Provide the [x, y] coordinate of the cell's center where the given text is located.  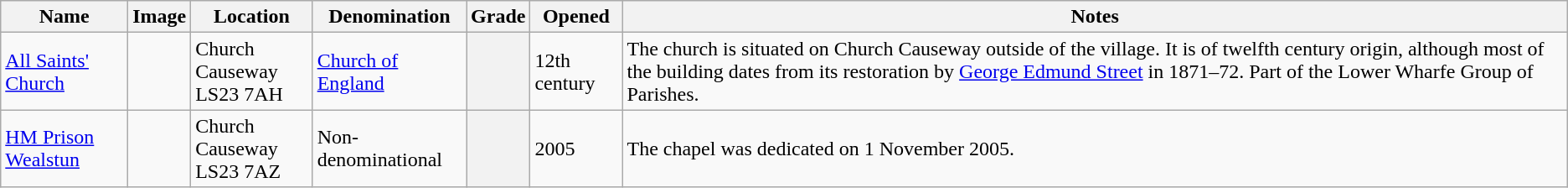
Opened [576, 17]
Church CausewayLS23 7AH [251, 71]
The chapel was dedicated on 1 November 2005. [1095, 149]
All Saints' Church [64, 71]
Church CausewayLS23 7AZ [251, 149]
2005 [576, 149]
Grade [498, 17]
Church of England [389, 71]
Non-denominational [389, 149]
Name [64, 17]
12th century [576, 71]
HM Prison Wealstun [64, 149]
Denomination [389, 17]
Location [251, 17]
Image [159, 17]
Notes [1095, 17]
